Identify which cell holds the provided text, then report its (X, Y) central coordinate. 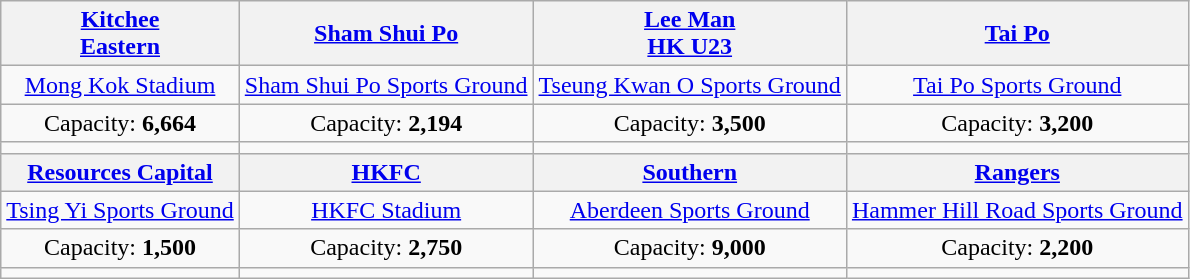
Tai Po Sports Ground (1017, 85)
Capacity: 3,200 (1017, 123)
Capacity: 2,194 (386, 123)
Resources Capital (120, 172)
Tai Po (1017, 34)
Hammer Hill Road Sports Ground (1017, 210)
Southern (690, 172)
Sham Shui Po (386, 34)
Capacity: 2,200 (1017, 248)
Tsing Yi Sports Ground (120, 210)
HKFC Stadium (386, 210)
Capacity: 3,500 (690, 123)
Mong Kok Stadium (120, 85)
Tseung Kwan O Sports Ground (690, 85)
HKFC (386, 172)
Rangers (1017, 172)
Lee ManHK U23 (690, 34)
Capacity: 1,500 (120, 248)
Aberdeen Sports Ground (690, 210)
Sham Shui Po Sports Ground (386, 85)
KitcheeEastern (120, 34)
Capacity: 6,664 (120, 123)
Capacity: 2,750 (386, 248)
Capacity: 9,000 (690, 248)
